Return [x, y] of the center of cell containing provided text 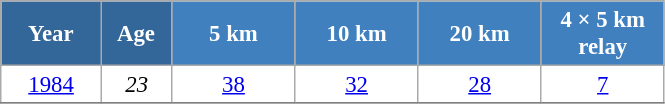
4 × 5 km relay [602, 34]
20 km [480, 34]
5 km [234, 34]
32 [356, 85]
38 [234, 85]
28 [480, 85]
Year [52, 34]
23 [136, 85]
10 km [356, 34]
1984 [52, 85]
Age [136, 34]
7 [602, 85]
